From the cell containing the given text, extract its center point as (x, y) coordinate. 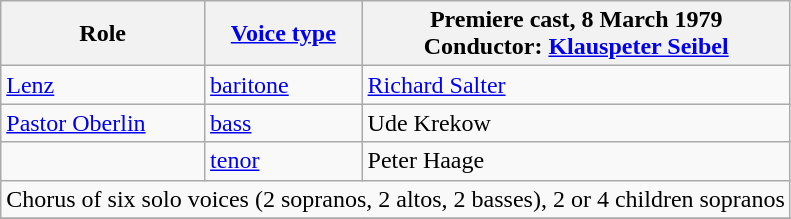
Richard Salter (576, 85)
baritone (284, 85)
Ude Krekow (576, 123)
Pastor Oberlin (103, 123)
Lenz (103, 85)
Voice type (284, 34)
Chorus of six solo voices (2 sopranos, 2 altos, 2 basses), 2 or 4 children sopranos (396, 199)
Peter Haage (576, 161)
Premiere cast, 8 March 1979Conductor: Klauspeter Seibel (576, 34)
Role (103, 34)
tenor (284, 161)
bass (284, 123)
